Search for the cell housing the specified text and yield its [X, Y] center coordinate. 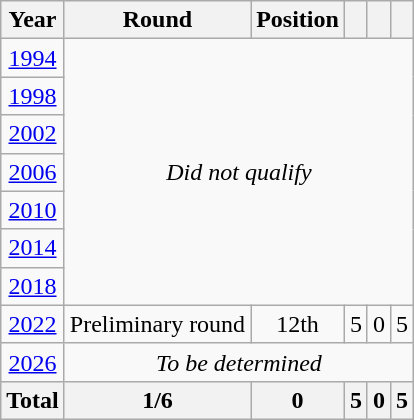
Round [157, 20]
Year [33, 20]
2006 [33, 172]
Preliminary round [157, 324]
To be determined [238, 362]
Total [33, 400]
1/6 [157, 400]
2022 [33, 324]
2002 [33, 134]
Did not qualify [238, 172]
2026 [33, 362]
2018 [33, 286]
1998 [33, 96]
2010 [33, 210]
Position [298, 20]
12th [298, 324]
2014 [33, 248]
1994 [33, 58]
